Locate the cell with the specified text and output its (x, y) center coordinate. 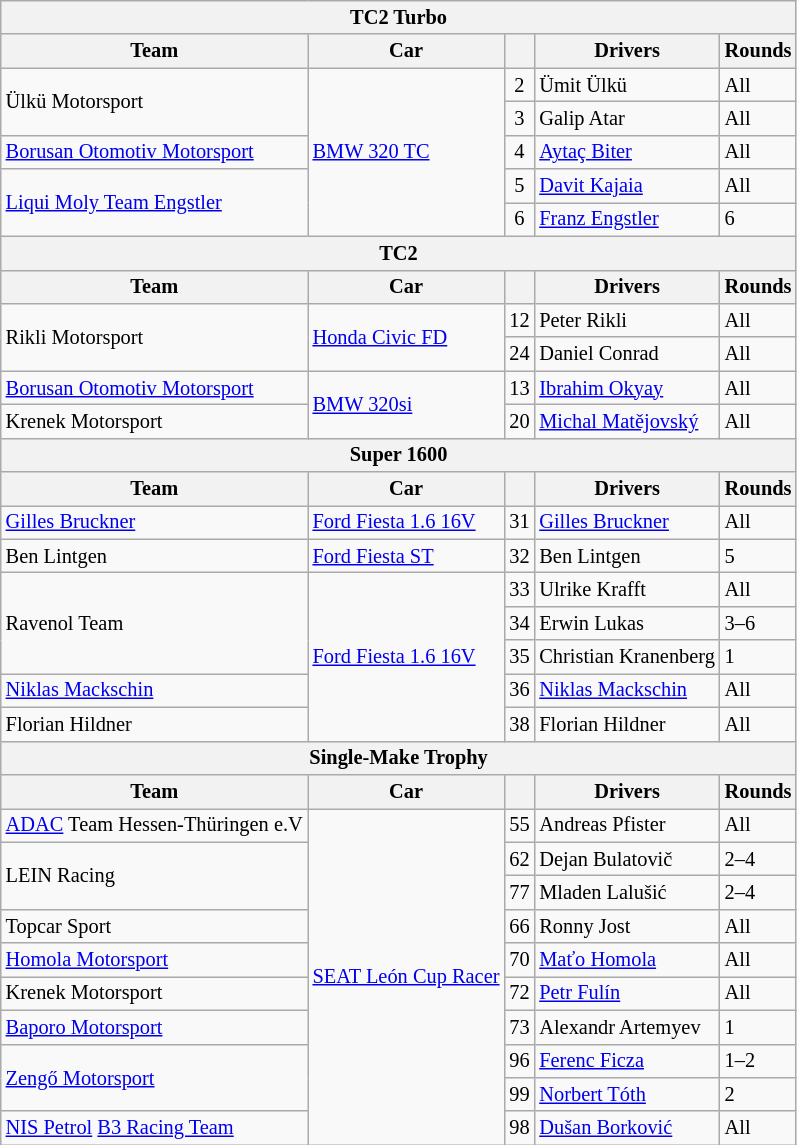
Michal Matějovský (626, 421)
Single-Make Trophy (399, 758)
Galip Atar (626, 118)
73 (519, 1027)
98 (519, 1128)
96 (519, 1061)
33 (519, 589)
Liqui Moly Team Engstler (154, 202)
Topcar Sport (154, 926)
Super 1600 (399, 455)
Alexandr Artemyev (626, 1027)
70 (519, 960)
Homola Motorsport (154, 960)
TC2 (399, 253)
Maťo Homola (626, 960)
35 (519, 657)
77 (519, 892)
Ravenol Team (154, 622)
BMW 320si (406, 404)
SEAT León Cup Racer (406, 976)
4 (519, 152)
Ferenc Ficza (626, 1061)
Dušan Borković (626, 1128)
32 (519, 556)
Norbert Tóth (626, 1094)
Daniel Conrad (626, 354)
Mladen Lalušić (626, 892)
Christian Kranenberg (626, 657)
Davit Kajaia (626, 186)
TC2 Turbo (399, 17)
1–2 (758, 1061)
31 (519, 522)
Erwin Lukas (626, 623)
Ümit Ülkü (626, 85)
Ulrike Krafft (626, 589)
Ronny Jost (626, 926)
Franz Engstler (626, 219)
Dejan Bulatovič (626, 859)
Ford Fiesta ST (406, 556)
38 (519, 724)
Honda Civic FD (406, 336)
62 (519, 859)
BMW 320 TC (406, 152)
36 (519, 690)
3 (519, 118)
Ibrahim Okyay (626, 388)
72 (519, 993)
Baporo Motorsport (154, 1027)
3–6 (758, 623)
34 (519, 623)
ADAC Team Hessen-Thüringen e.V (154, 825)
24 (519, 354)
12 (519, 320)
Petr Fulín (626, 993)
Ülkü Motorsport (154, 102)
Rikli Motorsport (154, 336)
Peter Rikli (626, 320)
99 (519, 1094)
Andreas Pfister (626, 825)
13 (519, 388)
20 (519, 421)
Aytaç Biter (626, 152)
LEIN Racing (154, 876)
66 (519, 926)
Zengő Motorsport (154, 1078)
55 (519, 825)
NIS Petrol B3 Racing Team (154, 1128)
